Identify which cell holds the provided text, then report its [X, Y] central coordinate. 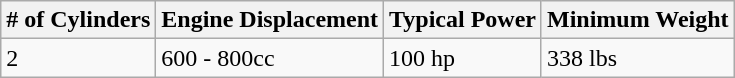
100 hp [463, 58]
# of Cylinders [78, 20]
338 lbs [638, 58]
Typical Power [463, 20]
Minimum Weight [638, 20]
600 - 800cc [270, 58]
Engine Displacement [270, 20]
2 [78, 58]
